Search for the cell housing the specified text and yield its (X, Y) center coordinate. 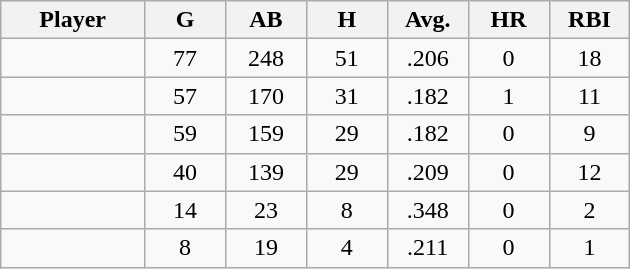
HR (508, 20)
G (186, 20)
139 (266, 172)
9 (590, 134)
Avg. (428, 20)
.209 (428, 172)
51 (346, 58)
170 (266, 96)
57 (186, 96)
18 (590, 58)
14 (186, 210)
159 (266, 134)
12 (590, 172)
.206 (428, 58)
4 (346, 248)
19 (266, 248)
RBI (590, 20)
40 (186, 172)
23 (266, 210)
248 (266, 58)
Player (73, 20)
H (346, 20)
2 (590, 210)
.348 (428, 210)
.211 (428, 248)
77 (186, 58)
AB (266, 20)
59 (186, 134)
11 (590, 96)
31 (346, 96)
